Extract the [x, y] coordinate from the center of the cell holding the provided text.  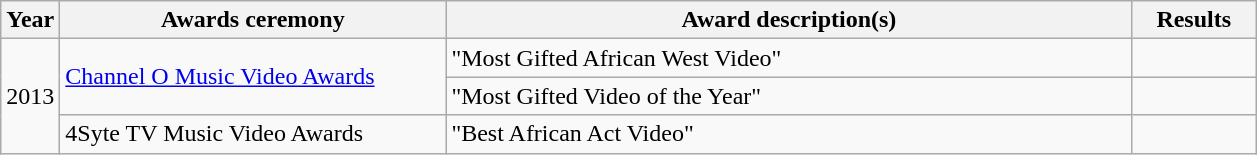
2013 [30, 96]
4Syte TV Music Video Awards [253, 134]
Results [1194, 20]
"Most Gifted African West Video" [789, 58]
"Best African Act Video" [789, 134]
Channel O Music Video Awards [253, 77]
Awards ceremony [253, 20]
Year [30, 20]
Award description(s) [789, 20]
"Most Gifted Video of the Year" [789, 96]
